Capture the cell that displays the provided text and extract its (X, Y) central coordinate. 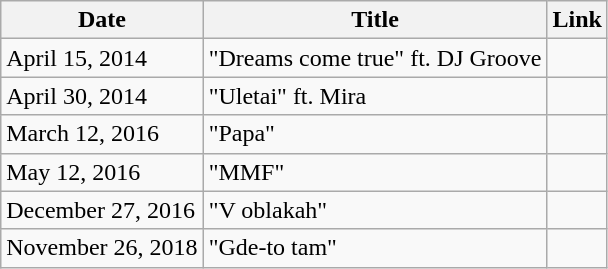
Link (577, 20)
"V oblakah" (375, 210)
"MMF" (375, 172)
Date (102, 20)
March 12, 2016 (102, 134)
December 27, 2016 (102, 210)
May 12, 2016 (102, 172)
"Dreams come true" ft. DJ Groove (375, 58)
Title (375, 20)
"Uletai" ft. Mira (375, 96)
November 26, 2018 (102, 248)
"Gde-to tam" (375, 248)
"Papa" (375, 134)
April 30, 2014 (102, 96)
April 15, 2014 (102, 58)
